Output the [x, y] coordinate of the center of the cell containing the given text.  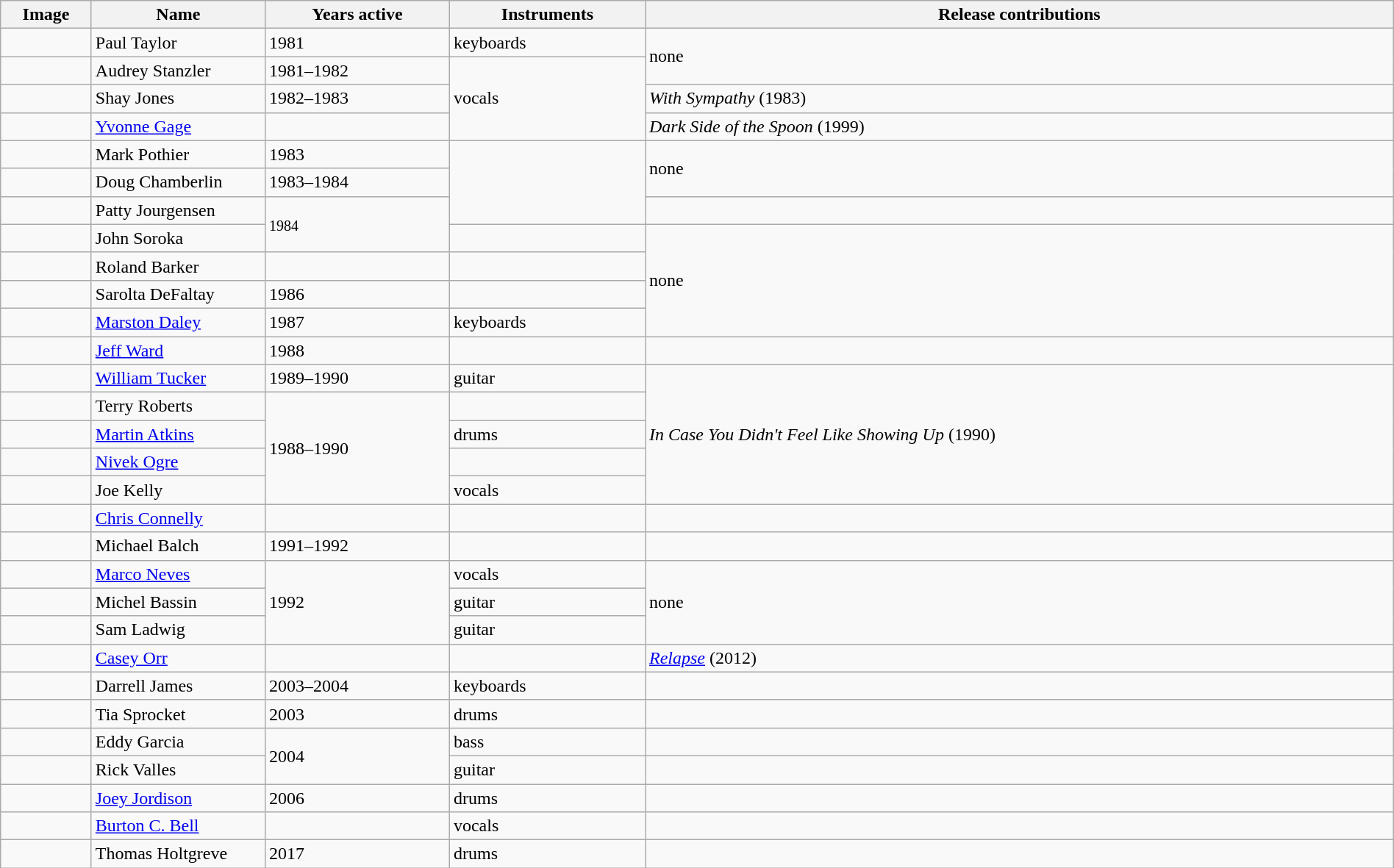
bass [547, 742]
Patty Jourgensen [178, 210]
Release contributions [1020, 15]
1981 [357, 43]
John Soroka [178, 238]
Chris Connelly [178, 518]
1983 [357, 154]
Rick Valles [178, 770]
Michael Balch [178, 546]
1987 [357, 322]
1984 [357, 224]
2003 [357, 714]
1982–1983 [357, 98]
1988 [357, 351]
Doug Chamberlin [178, 182]
Mark Pothier [178, 154]
Marco Neves [178, 574]
Roland Barker [178, 266]
Jeff Ward [178, 351]
Michel Bassin [178, 602]
Years active [357, 15]
Martin Atkins [178, 434]
Yvonne Gage [178, 126]
Casey Orr [178, 658]
1992 [357, 602]
Sam Ladwig [178, 630]
Marston Daley [178, 322]
Thomas Holtgreve [178, 854]
1991–1992 [357, 546]
Tia Sprocket [178, 714]
Eddy Garcia [178, 742]
1988–1990 [357, 448]
Terry Roberts [178, 406]
William Tucker [178, 379]
1989–1990 [357, 379]
Paul Taylor [178, 43]
Name [178, 15]
Relapse (2012) [1020, 658]
2004 [357, 756]
With Sympathy (1983) [1020, 98]
Darrell James [178, 686]
1983–1984 [357, 182]
Dark Side of the Spoon (1999) [1020, 126]
1981–1982 [357, 71]
1986 [357, 294]
Instruments [547, 15]
Sarolta DeFaltay [178, 294]
2006 [357, 797]
Joey Jordison [178, 797]
In Case You Didn't Feel Like Showing Up (1990) [1020, 434]
2003–2004 [357, 686]
Shay Jones [178, 98]
Nivek Ogre [178, 462]
Image [46, 15]
Burton C. Bell [178, 826]
Audrey Stanzler [178, 71]
2017 [357, 854]
Joe Kelly [178, 490]
